Determine the (x, y) coordinate at the center of the cell enclosing the given text.  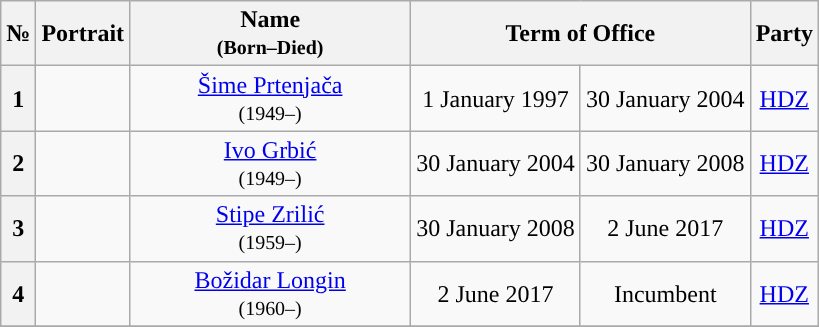
2 (18, 164)
№ (18, 34)
1 January 1997 (496, 98)
Šime Prtenjača(1949–) (270, 98)
3 (18, 228)
1 (18, 98)
Portrait (83, 34)
Incumbent (665, 294)
Ivo Grbić(1949–) (270, 164)
Party (784, 34)
Term of Office (580, 34)
4 (18, 294)
Stipe Zrilić(1959–) (270, 228)
Božidar Longin(1960–) (270, 294)
Name(Born–Died) (270, 34)
